Return [X, Y] of the center of cell containing provided text 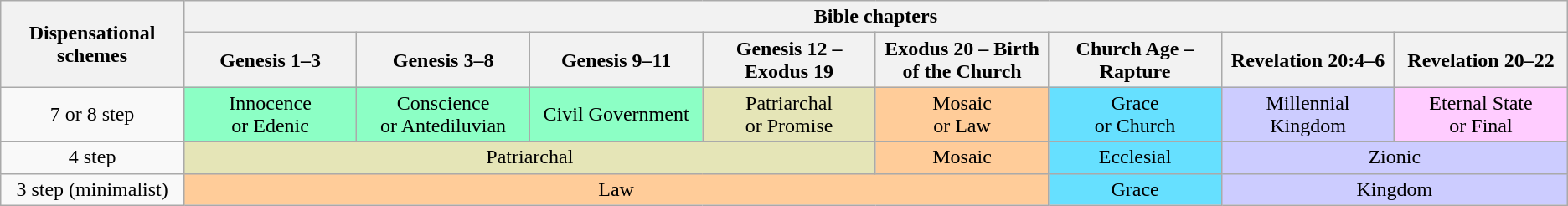
Revelation 20:4–6 [1308, 60]
Innocence or Edenic [270, 114]
Revelation 20–22 [1481, 60]
Grace or Church [1135, 114]
Ecclesial [1135, 157]
Mosaic [962, 157]
Millennial Kingdom [1308, 114]
Civil Government [616, 114]
Kingdom [1394, 189]
Genesis 3–8 [443, 60]
Dispensational schemes [92, 44]
7 or 8 step [92, 114]
Mosaic or Law [962, 114]
Genesis 9–11 [616, 60]
Church Age – Rapture [1135, 60]
Bible chapters [875, 17]
Genesis 1–3 [270, 60]
Patriarchal or Promise [789, 114]
Patriarchal [529, 157]
Genesis 12 – Exodus 19 [789, 60]
Exodus 20 – Birth of the Church [962, 60]
3 step (minimalist) [92, 189]
Grace [1135, 189]
Eternal State or Final [1481, 114]
Law [616, 189]
4 step [92, 157]
Conscience or Antediluvian [443, 114]
Zionic [1394, 157]
